Scan for the cell matching the given text and deliver its [x, y] coordinate at center. 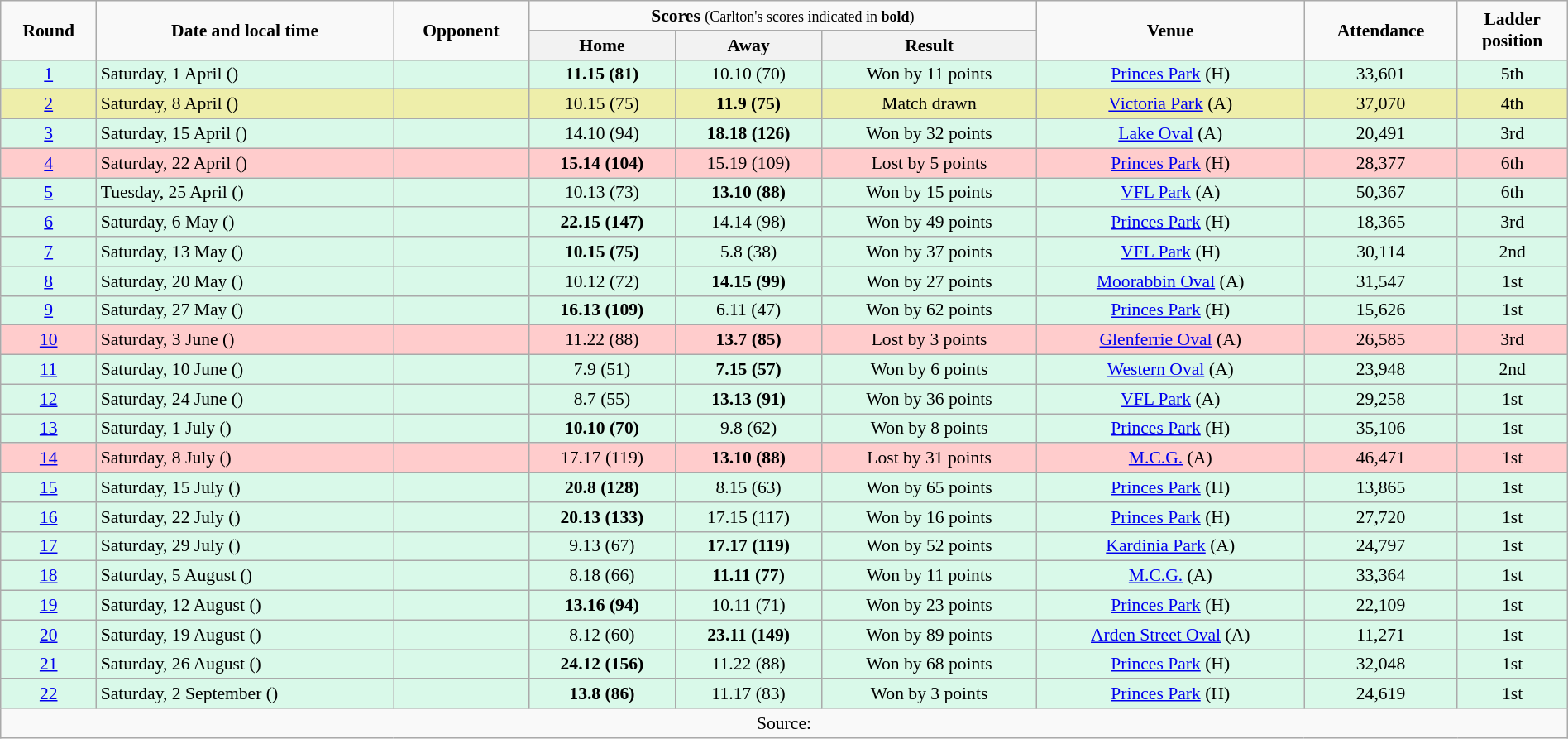
Away [749, 46]
Tuesday, 25 April () [245, 193]
23,948 [1381, 370]
4 [49, 163]
16.13 (109) [602, 310]
Saturday, 3 June () [245, 340]
28,377 [1381, 163]
Saturday, 29 July () [245, 546]
30,114 [1381, 252]
20.8 (128) [602, 487]
33,364 [1381, 576]
13.8 (86) [602, 694]
11.9 (75) [749, 104]
15.14 (104) [602, 163]
Saturday, 26 August () [245, 665]
19 [49, 606]
Lake Oval (A) [1170, 134]
14.15 (99) [749, 281]
Won by 37 points [930, 252]
Western Oval (A) [1170, 370]
9.13 (67) [602, 546]
Saturday, 19 August () [245, 635]
11.15 (81) [602, 74]
11 [49, 370]
Saturday, 1 July () [245, 429]
Lost by 3 points [930, 340]
5th [1512, 74]
17 [49, 546]
13 [49, 429]
32,048 [1381, 665]
Victoria Park (A) [1170, 104]
22.15 (147) [602, 223]
Source: [784, 723]
Won by 89 points [930, 635]
33,601 [1381, 74]
Saturday, 22 April () [245, 163]
31,547 [1381, 281]
Won by 49 points [930, 223]
8.12 (60) [602, 635]
Saturday, 10 June () [245, 370]
Saturday, 1 April () [245, 74]
35,106 [1381, 429]
18 [49, 576]
Saturday, 6 May () [245, 223]
5.8 (38) [749, 252]
14 [49, 458]
22,109 [1381, 606]
20 [49, 635]
6 [49, 223]
Saturday, 15 July () [245, 487]
Won by 16 points [930, 517]
22 [49, 694]
Saturday, 22 July () [245, 517]
15,626 [1381, 310]
50,367 [1381, 193]
Saturday, 2 September () [245, 694]
Moorabbin Oval (A) [1170, 281]
9.8 (62) [749, 429]
13.16 (94) [602, 606]
Scores (Carlton's scores indicated in bold) [782, 16]
Result [930, 46]
Round [49, 30]
11,271 [1381, 635]
13.13 (91) [749, 399]
20,491 [1381, 134]
2 [49, 104]
26,585 [1381, 340]
21 [49, 665]
Saturday, 12 August () [245, 606]
15.19 (109) [749, 163]
11.11 (77) [749, 576]
Saturday, 20 May () [245, 281]
Venue [1170, 30]
13.7 (85) [749, 340]
Won by 3 points [930, 694]
Saturday, 8 July () [245, 458]
8 [49, 281]
Won by 23 points [930, 606]
Won by 15 points [930, 193]
VFL Park (H) [1170, 252]
6.11 (47) [749, 310]
17.15 (117) [749, 517]
7 [49, 252]
15 [49, 487]
24,797 [1381, 546]
Won by 62 points [930, 310]
Saturday, 24 June () [245, 399]
12 [49, 399]
Won by 27 points [930, 281]
20.13 (133) [602, 517]
Saturday, 15 April () [245, 134]
18.18 (126) [749, 134]
11.17 (83) [749, 694]
Attendance [1381, 30]
10.12 (72) [602, 281]
9 [49, 310]
4th [1512, 104]
14.10 (94) [602, 134]
13,865 [1381, 487]
Home [602, 46]
Lost by 5 points [930, 163]
37,070 [1381, 104]
Saturday, 27 May () [245, 310]
Saturday, 8 April () [245, 104]
Won by 36 points [930, 399]
Won by 52 points [930, 546]
Ladderposition [1512, 30]
16 [49, 517]
Saturday, 13 May () [245, 252]
18,365 [1381, 223]
Arden Street Oval (A) [1170, 635]
29,258 [1381, 399]
Won by 32 points [930, 134]
5 [49, 193]
Opponent [461, 30]
Kardinia Park (A) [1170, 546]
Match drawn [930, 104]
8.18 (66) [602, 576]
10.11 (71) [749, 606]
Won by 65 points [930, 487]
14.14 (98) [749, 223]
1 [49, 74]
Glenferrie Oval (A) [1170, 340]
Date and local time [245, 30]
Won by 8 points [930, 429]
24,619 [1381, 694]
8.15 (63) [749, 487]
Saturday, 5 August () [245, 576]
10.13 (73) [602, 193]
27,720 [1381, 517]
8.7 (55) [602, 399]
24.12 (156) [602, 665]
Won by 68 points [930, 665]
7.15 (57) [749, 370]
7.9 (51) [602, 370]
Won by 6 points [930, 370]
23.11 (149) [749, 635]
10 [49, 340]
3 [49, 134]
Lost by 31 points [930, 458]
46,471 [1381, 458]
